Determine the (X, Y) coordinate at the center of the cell enclosing the given text.  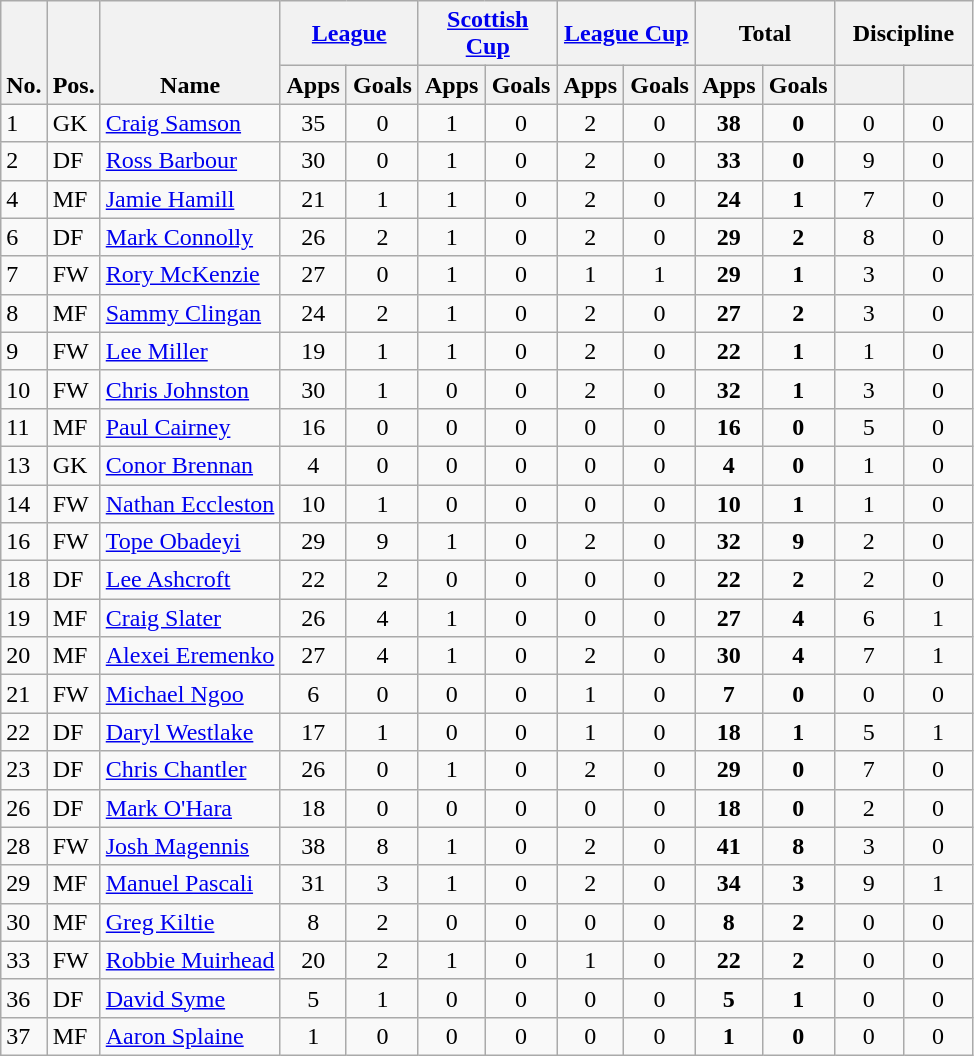
Total (766, 34)
Sammy Clingan (190, 313)
Michael Ngoo (190, 694)
35 (314, 123)
Scottish Cup (488, 34)
No. (24, 52)
14 (24, 503)
Robbie Muirhead (190, 960)
Mark O'Hara (190, 808)
13 (24, 465)
28 (24, 846)
Pos. (74, 52)
Craig Samson (190, 123)
League Cup (626, 34)
17 (314, 732)
Ross Barbour (190, 161)
David Syme (190, 998)
Name (190, 52)
Chris Chantler (190, 770)
Tope Obadeyi (190, 542)
Lee Miller (190, 351)
31 (314, 884)
Nathan Eccleston (190, 503)
Greg Kiltie (190, 922)
Josh Magennis (190, 846)
Aaron Splaine (190, 1036)
League (350, 34)
37 (24, 1036)
Paul Cairney (190, 427)
Craig Slater (190, 618)
34 (730, 884)
Mark Connolly (190, 237)
Daryl Westlake (190, 732)
Chris Johnston (190, 389)
Discipline (904, 34)
41 (730, 846)
Lee Ashcroft (190, 580)
Conor Brennan (190, 465)
Rory McKenzie (190, 275)
11 (24, 427)
36 (24, 998)
Manuel Pascali (190, 884)
Alexei Eremenko (190, 656)
Jamie Hamill (190, 199)
23 (24, 770)
